Return the (x, y) coordinate for the center point of the cell that contains the specified text.  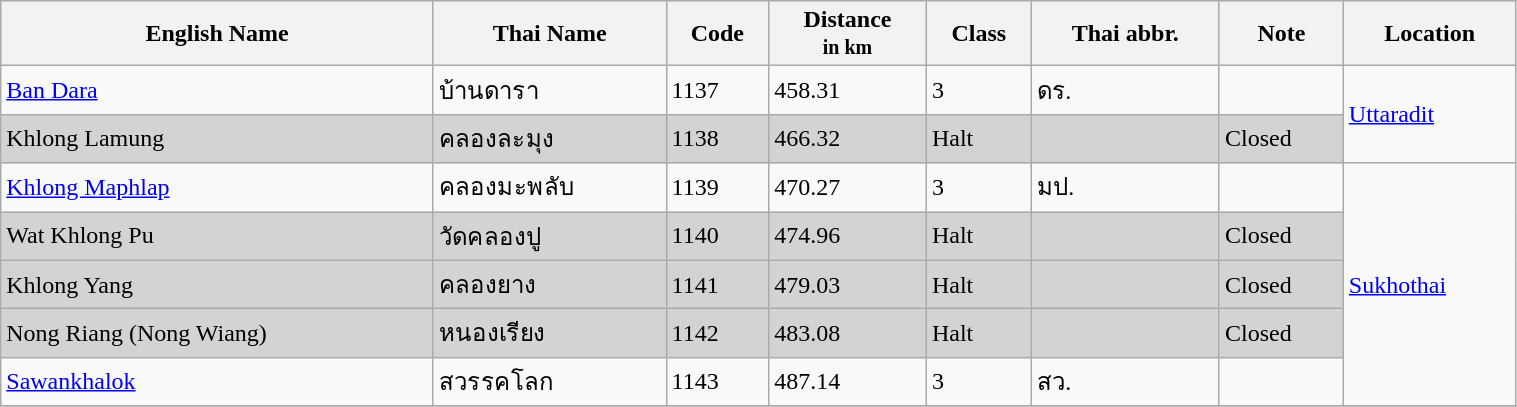
1137 (718, 90)
Class (978, 34)
Wat Khlong Pu (218, 236)
483.08 (848, 334)
คลองมะพลับ (550, 188)
มป. (1125, 188)
487.14 (848, 382)
Note (1281, 34)
458.31 (848, 90)
Thai Name (550, 34)
Khlong Maphlap (218, 188)
470.27 (848, 188)
Code (718, 34)
Sukhothai (1430, 284)
Distancein km (848, 34)
Nong Riang (Nong Wiang) (218, 334)
Sawankhalok (218, 382)
English Name (218, 34)
Uttaradit (1430, 114)
คลองละมุง (550, 138)
หนองเรียง (550, 334)
Ban Dara (218, 90)
ดร. (1125, 90)
1140 (718, 236)
1143 (718, 382)
479.03 (848, 284)
1142 (718, 334)
คลองยาง (550, 284)
Thai abbr. (1125, 34)
สว. (1125, 382)
1138 (718, 138)
1139 (718, 188)
474.96 (848, 236)
สวรรคโลก (550, 382)
บ้านดารา (550, 90)
Location (1430, 34)
466.32 (848, 138)
Khlong Lamung (218, 138)
Khlong Yang (218, 284)
วัดคลองปู (550, 236)
1141 (718, 284)
